Identify which cell holds the provided text, then report its [x, y] central coordinate. 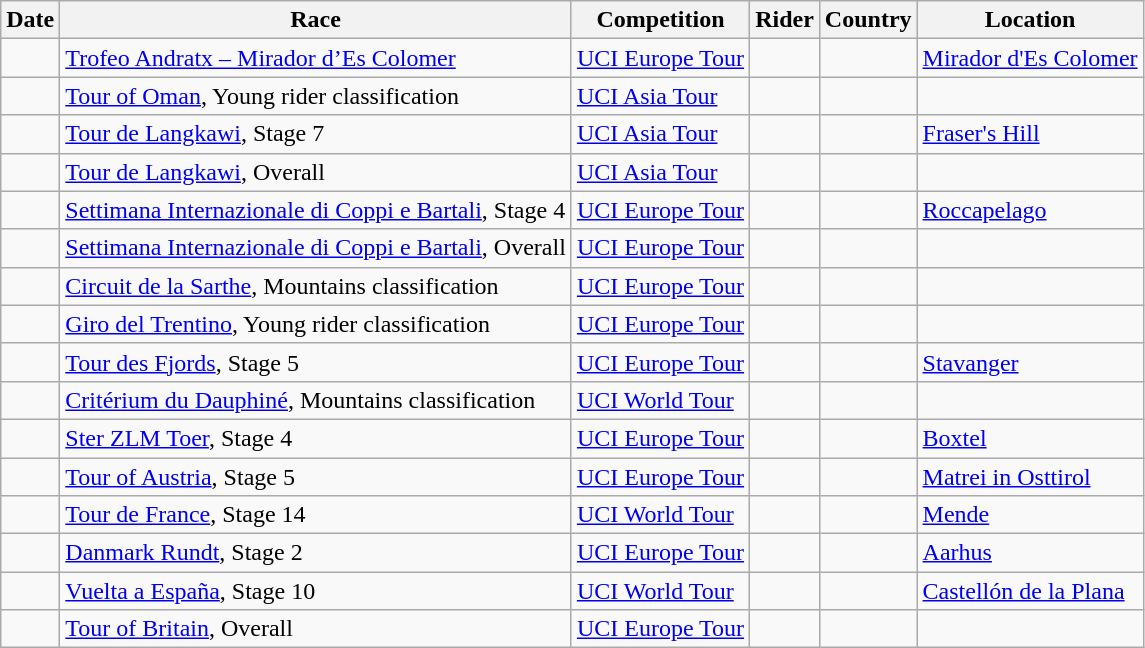
Date [30, 20]
Circuit de la Sarthe, Mountains classification [316, 286]
Castellón de la Plana [1030, 591]
Matrei in Osttirol [1030, 477]
Vuelta a España, Stage 10 [316, 591]
Location [1030, 20]
Mirador d'Es Colomer [1030, 58]
Tour de Langkawi, Overall [316, 172]
Tour de France, Stage 14 [316, 515]
Fraser's Hill [1030, 134]
Tour of Austria, Stage 5 [316, 477]
Settimana Internazionale di Coppi e Bartali, Stage 4 [316, 210]
Trofeo Andratx – Mirador d’Es Colomer [316, 58]
Settimana Internazionale di Coppi e Bartali, Overall [316, 248]
Ster ZLM Toer, Stage 4 [316, 438]
Mende [1030, 515]
Tour of Britain, Overall [316, 629]
Critérium du Dauphiné, Mountains classification [316, 400]
Tour of Oman, Young rider classification [316, 96]
Tour de Langkawi, Stage 7 [316, 134]
Giro del Trentino, Young rider classification [316, 324]
Tour des Fjords, Stage 5 [316, 362]
Roccapelago [1030, 210]
Race [316, 20]
Aarhus [1030, 553]
Competition [660, 20]
Stavanger [1030, 362]
Boxtel [1030, 438]
Country [868, 20]
Rider [785, 20]
Danmark Rundt, Stage 2 [316, 553]
